For the text-containing cell, return its midpoint in (x, y) coordinate format. 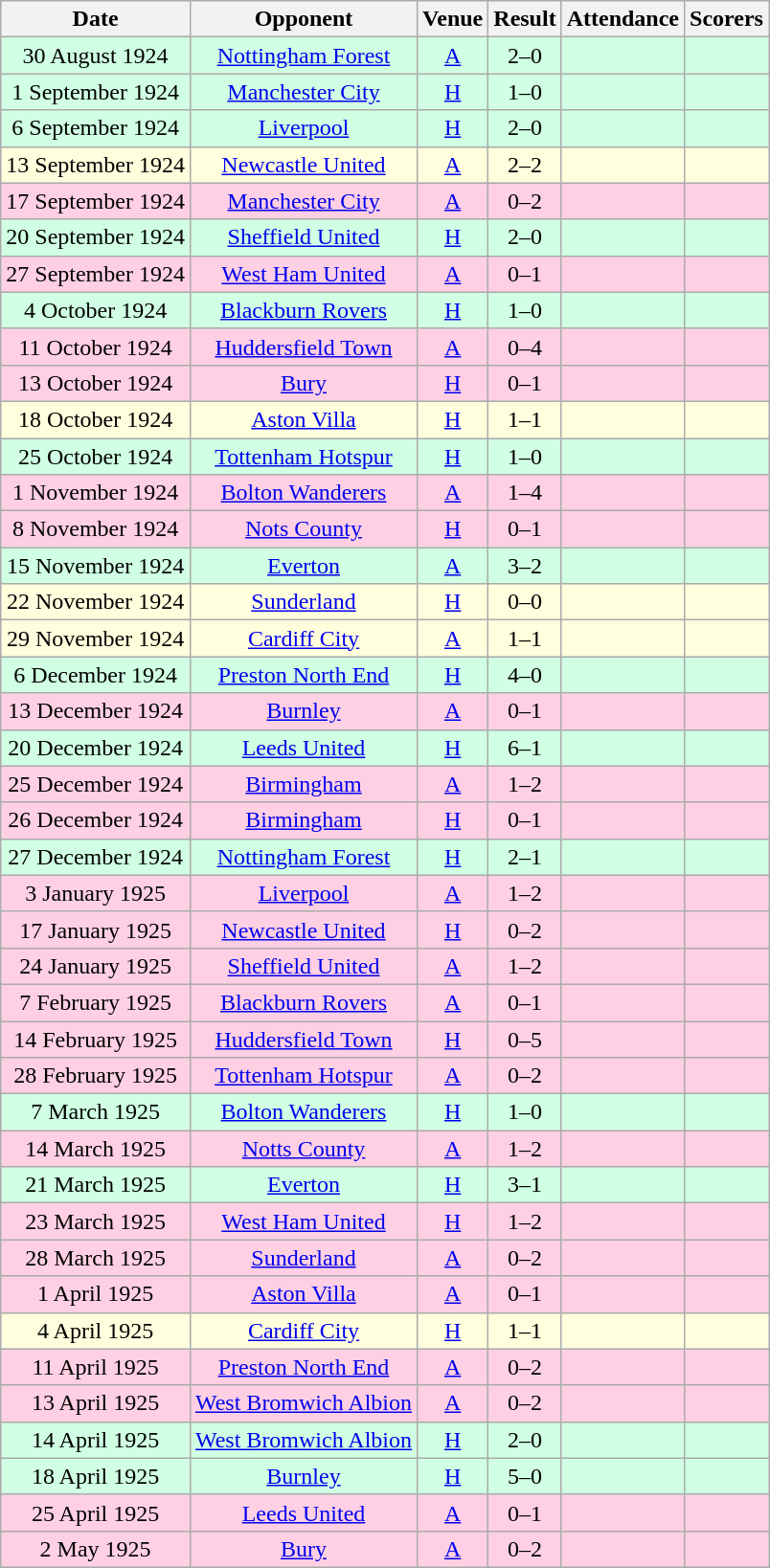
7 February 1925 (96, 1002)
18 October 1924 (96, 419)
3 January 1925 (96, 893)
2 May 1925 (96, 1549)
0–0 (525, 602)
Scorers (727, 19)
Notts County (303, 1149)
0–4 (525, 347)
6–1 (525, 748)
27 September 1924 (96, 274)
Attendance (623, 19)
29 November 1924 (96, 638)
3–2 (525, 566)
14 February 1925 (96, 1039)
23 March 1925 (96, 1221)
8 November 1924 (96, 529)
24 January 1925 (96, 966)
4–0 (525, 675)
21 March 1925 (96, 1185)
13 October 1924 (96, 383)
17 January 1925 (96, 930)
0–5 (525, 1039)
Venue (453, 19)
14 April 1925 (96, 1440)
25 April 1925 (96, 1512)
Opponent (303, 19)
1–4 (525, 493)
Date (96, 19)
1 April 1925 (96, 1294)
17 September 1924 (96, 201)
7 March 1925 (96, 1112)
20 September 1924 (96, 237)
27 December 1924 (96, 857)
28 February 1925 (96, 1076)
13 December 1924 (96, 711)
6 September 1924 (96, 128)
11 April 1925 (96, 1367)
3–1 (525, 1185)
14 March 1925 (96, 1149)
28 March 1925 (96, 1258)
15 November 1924 (96, 566)
2–2 (525, 165)
25 October 1924 (96, 457)
30 August 1924 (96, 56)
4 October 1924 (96, 310)
18 April 1925 (96, 1476)
2–1 (525, 857)
5–0 (525, 1476)
4 April 1925 (96, 1331)
1 November 1924 (96, 493)
22 November 1924 (96, 602)
Nots County (303, 529)
26 December 1924 (96, 820)
13 April 1925 (96, 1403)
6 December 1924 (96, 675)
1 September 1924 (96, 92)
20 December 1924 (96, 748)
Result (525, 19)
11 October 1924 (96, 347)
25 December 1924 (96, 784)
13 September 1924 (96, 165)
